Identify which cell holds the provided text, then report its [x, y] central coordinate. 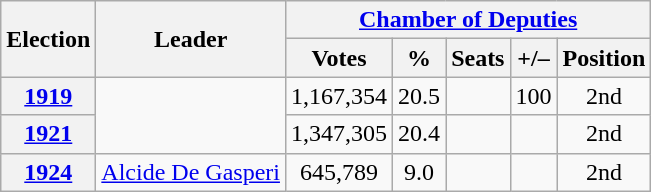
Alcide De Gasperi [191, 172]
1921 [48, 134]
100 [534, 96]
% [420, 58]
645,789 [338, 172]
Votes [338, 58]
Election [48, 39]
+/– [534, 58]
20.4 [420, 134]
1,347,305 [338, 134]
1924 [48, 172]
Seats [478, 58]
Leader [191, 39]
Position [604, 58]
Chamber of Deputies [468, 20]
20.5 [420, 96]
1919 [48, 96]
9.0 [420, 172]
1,167,354 [338, 96]
